Search for the cell housing the specified text and yield its (x, y) center coordinate. 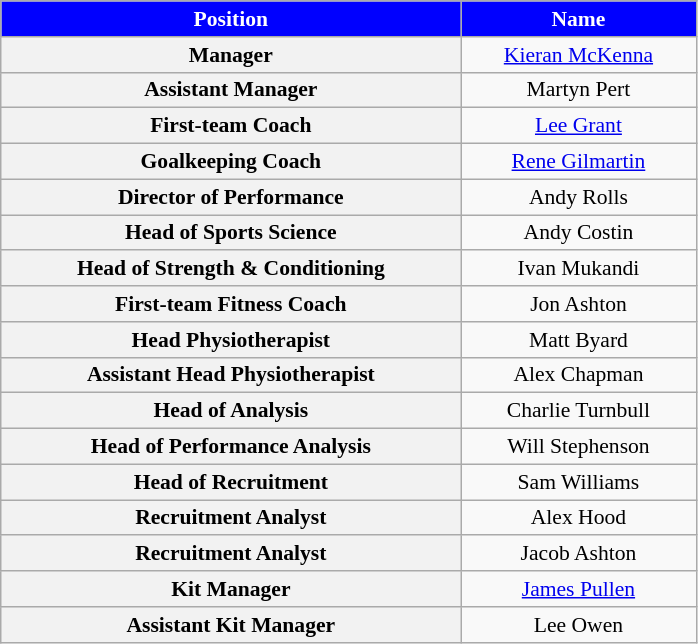
First-team Fitness Coach (231, 304)
James Pullen (578, 589)
Head of Sports Science (231, 233)
Assistant Kit Manager (231, 625)
Head of Performance Analysis (231, 447)
Manager (231, 55)
Will Stephenson (578, 447)
Alex Hood (578, 518)
Jacob Ashton (578, 554)
Assistant Head Physiotherapist (231, 375)
Head of Analysis (231, 411)
Kieran McKenna (578, 55)
First-team Coach (231, 126)
Head of Strength & Conditioning (231, 269)
Andy Costin (578, 233)
Director of Performance (231, 197)
Sam Williams (578, 482)
Andy Rolls (578, 197)
Charlie Turnbull (578, 411)
Martyn Pert (578, 90)
Jon Ashton (578, 304)
Kit Manager (231, 589)
Head Physiotherapist (231, 340)
Lee Grant (578, 126)
Assistant Manager (231, 90)
Lee Owen (578, 625)
Alex Chapman (578, 375)
Name (578, 19)
Position (231, 19)
Matt Byard (578, 340)
Goalkeeping Coach (231, 162)
Rene Gilmartin (578, 162)
Ivan Mukandi (578, 269)
Head of Recruitment (231, 482)
